Capture the cell that displays the provided text and extract its (X, Y) central coordinate. 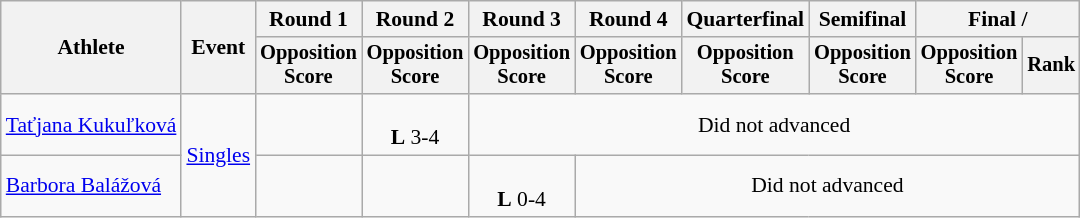
Athlete (92, 48)
L 3-4 (416, 124)
Round 1 (308, 19)
Quarterfinal (745, 19)
Round 3 (522, 19)
Event (218, 48)
Singles (218, 155)
Round 4 (628, 19)
Round 2 (416, 19)
Semifinal (862, 19)
Barbora Balážová (92, 186)
L 0-4 (522, 186)
Final / (998, 19)
Rank (1051, 66)
Taťjana Kukuľková (92, 124)
